Pinpoint the cell where the given text exists, returning its [x, y] midpoint coordinate. 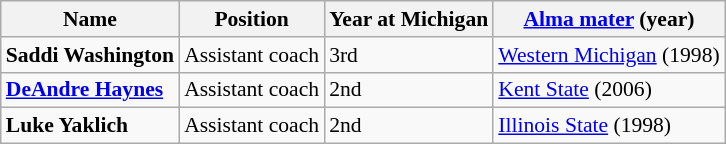
Position [252, 19]
DeAndre Haynes [90, 90]
3rd [408, 55]
Illinois State (1998) [608, 126]
Western Michigan (1998) [608, 55]
Luke Yaklich [90, 126]
Year at Michigan [408, 19]
Saddi Washington [90, 55]
Name [90, 19]
Alma mater (year) [608, 19]
Kent State (2006) [608, 90]
